Locate the cell with the specified text and output its [X, Y] center coordinate. 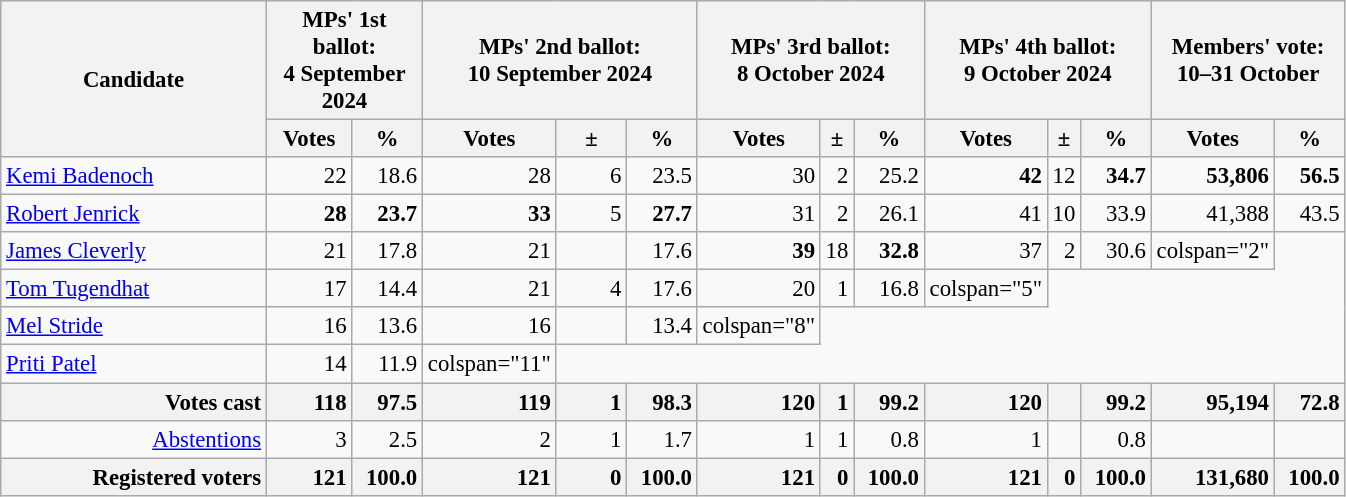
MPs' 4th ballot:9 October 2024 [1038, 60]
6 [592, 176]
20 [758, 289]
119 [490, 402]
1.7 [662, 439]
colspan="2" [1212, 251]
Priti Patel [134, 364]
14 [309, 364]
MPs' 3rd ballot:8 October 2024 [810, 60]
11.9 [388, 364]
39 [758, 251]
Mel Stride [134, 327]
97.5 [388, 402]
22 [309, 176]
43.5 [1310, 214]
2.5 [388, 439]
37 [986, 251]
30 [758, 176]
27.7 [662, 214]
41,388 [1212, 214]
Tom Tugendhat [134, 289]
26.1 [890, 214]
Registered voters [134, 477]
Members' vote:10–31 October [1248, 60]
32.8 [890, 251]
colspan="8" [758, 327]
Abstentions [134, 439]
98.3 [662, 402]
16.8 [890, 289]
18 [836, 251]
41 [986, 214]
14.4 [388, 289]
Robert Jenrick [134, 214]
118 [309, 402]
James Cleverly [134, 251]
53,806 [1212, 176]
25.2 [890, 176]
Votes cast [134, 402]
95,194 [1212, 402]
colspan="11" [490, 364]
10 [1064, 214]
33 [490, 214]
17.8 [388, 251]
3 [309, 439]
23.5 [662, 176]
Kemi Badenoch [134, 176]
30.6 [1116, 251]
MPs' 2nd ballot:10 September 2024 [560, 60]
5 [592, 214]
42 [986, 176]
23.7 [388, 214]
34.7 [1116, 176]
colspan="5" [986, 289]
18.6 [388, 176]
Candidate [134, 79]
31 [758, 214]
131,680 [1212, 477]
MPs' 1st ballot:4 September 2024 [344, 60]
56.5 [1310, 176]
17 [309, 289]
33.9 [1116, 214]
72.8 [1310, 402]
12 [1064, 176]
13.4 [662, 327]
13.6 [388, 327]
4 [592, 289]
